Search for the cell housing the specified text and yield its (x, y) center coordinate. 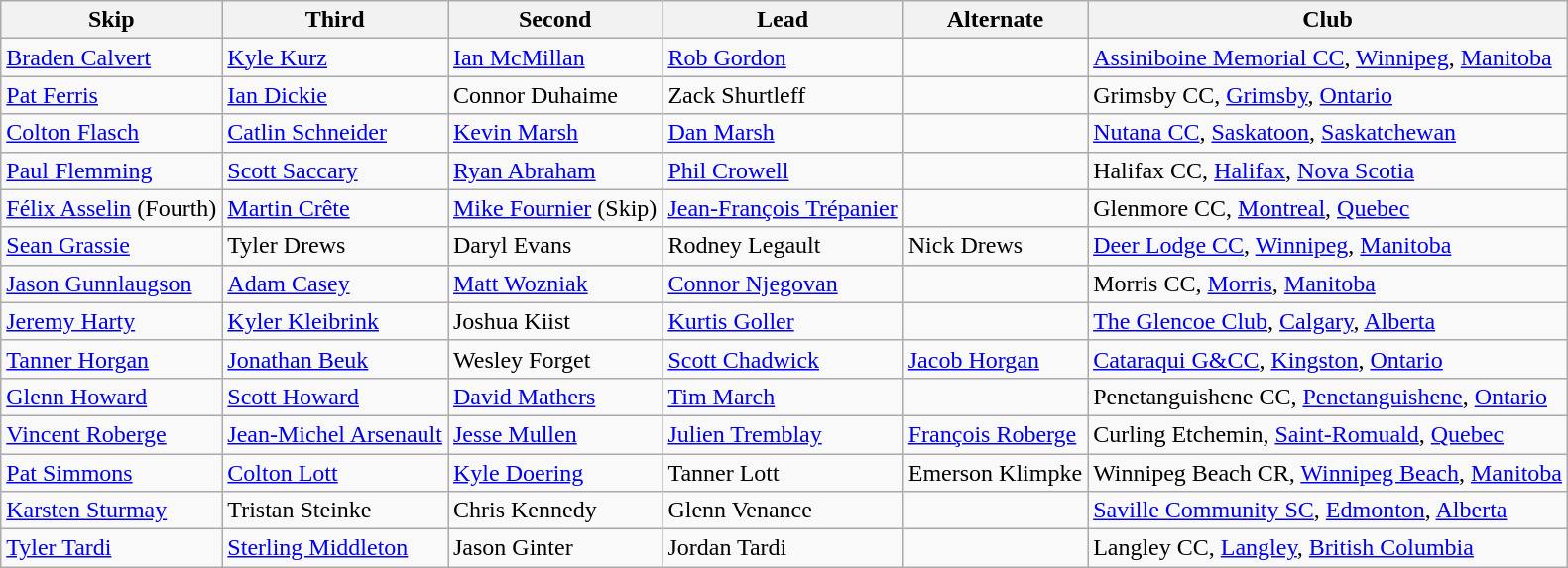
Jonathan Beuk (335, 359)
Ian Dickie (335, 95)
Cataraqui G&CC, Kingston, Ontario (1328, 359)
Kyle Kurz (335, 57)
Nutana CC, Saskatoon, Saskatchewan (1328, 133)
François Roberge (995, 434)
Emerson Klimpke (995, 473)
Daryl Evans (555, 246)
Catlin Schneider (335, 133)
Ryan Abraham (555, 170)
Tanner Lott (783, 473)
Ian McMillan (555, 57)
Langley CC, Langley, British Columbia (1328, 548)
Rodney Legault (783, 246)
Joshua Kiist (555, 321)
Kyle Doering (555, 473)
Jean-Michel Arsenault (335, 434)
Félix Asselin (Fourth) (111, 208)
Kurtis Goller (783, 321)
Rob Gordon (783, 57)
Tim March (783, 397)
Karsten Sturmay (111, 511)
Kyler Kleibrink (335, 321)
Matt Wozniak (555, 284)
Tyler Drews (335, 246)
David Mathers (555, 397)
Tristan Steinke (335, 511)
Zack Shurtleff (783, 95)
Colton Lott (335, 473)
Tyler Tardi (111, 548)
Saville Community SC, Edmonton, Alberta (1328, 511)
Pat Simmons (111, 473)
Jordan Tardi (783, 548)
Phil Crowell (783, 170)
Nick Drews (995, 246)
Grimsby CC, Grimsby, Ontario (1328, 95)
Morris CC, Morris, Manitoba (1328, 284)
Kevin Marsh (555, 133)
Alternate (995, 20)
Dan Marsh (783, 133)
Wesley Forget (555, 359)
Jacob Horgan (995, 359)
Glenn Howard (111, 397)
Jason Gunnlaugson (111, 284)
The Glencoe Club, Calgary, Alberta (1328, 321)
Skip (111, 20)
Lead (783, 20)
Jean-François Trépanier (783, 208)
Pat Ferris (111, 95)
Club (1328, 20)
Mike Fournier (Skip) (555, 208)
Paul Flemming (111, 170)
Sean Grassie (111, 246)
Chris Kennedy (555, 511)
Halifax CC, Halifax, Nova Scotia (1328, 170)
Braden Calvert (111, 57)
Third (335, 20)
Sterling Middleton (335, 548)
Jason Ginter (555, 548)
Assiniboine Memorial CC, Winnipeg, Manitoba (1328, 57)
Curling Etchemin, Saint-Romuald, Quebec (1328, 434)
Martin Crête (335, 208)
Deer Lodge CC, Winnipeg, Manitoba (1328, 246)
Jeremy Harty (111, 321)
Vincent Roberge (111, 434)
Scott Howard (335, 397)
Colton Flasch (111, 133)
Julien Tremblay (783, 434)
Glenmore CC, Montreal, Quebec (1328, 208)
Jesse Mullen (555, 434)
Connor Njegovan (783, 284)
Penetanguishene CC, Penetanguishene, Ontario (1328, 397)
Adam Casey (335, 284)
Winnipeg Beach CR, Winnipeg Beach, Manitoba (1328, 473)
Scott Chadwick (783, 359)
Glenn Venance (783, 511)
Connor Duhaime (555, 95)
Tanner Horgan (111, 359)
Scott Saccary (335, 170)
Second (555, 20)
